Pinpoint the cell where the given text exists, returning its [x, y] midpoint coordinate. 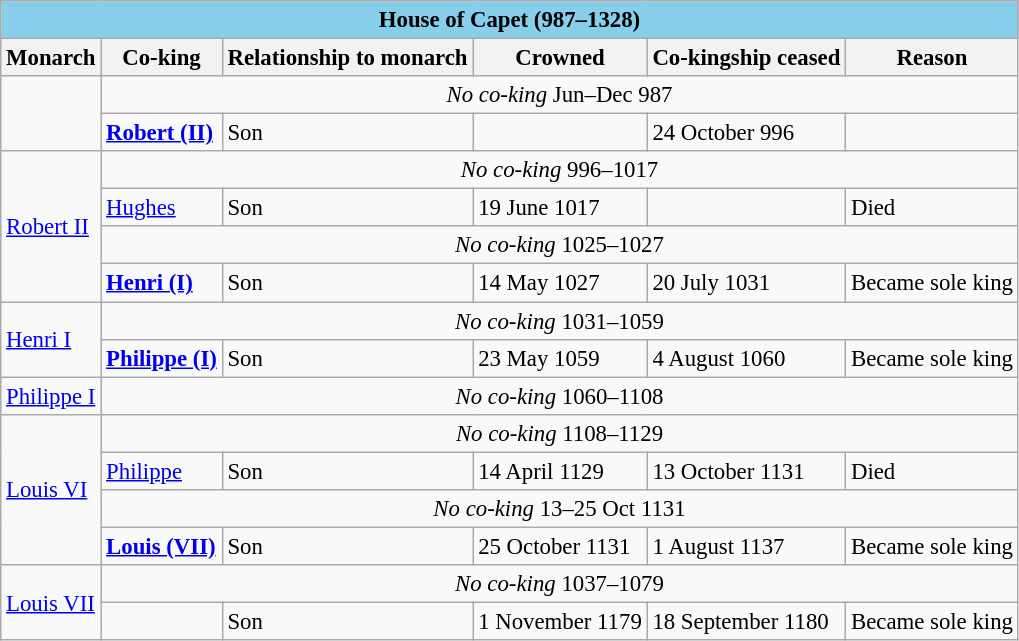
No co-king 1031–1059 [560, 321]
No co-king 996–1017 [560, 170]
25 October 1131 [560, 546]
Louis VI [51, 489]
4 August 1060 [746, 358]
Reason [932, 58]
1 August 1137 [746, 546]
14 April 1129 [560, 471]
14 May 1027 [560, 283]
Relationship to monarch [348, 58]
13 October 1131 [746, 471]
Hughes [162, 208]
Co-kingship ceased [746, 58]
24 October 996 [746, 133]
No co-king 1060–1108 [560, 396]
No co-king 13–25 Oct 1131 [560, 509]
19 June 1017 [560, 208]
Crowned [560, 58]
1 November 1179 [560, 621]
Philippe [162, 471]
Robert II [51, 226]
Co-king [162, 58]
House of Capet (987–1328) [510, 20]
Philippe I [51, 396]
Louis VII [51, 602]
20 July 1031 [746, 283]
Monarch [51, 58]
Henri I [51, 340]
No co-king 1037–1079 [560, 584]
23 May 1059 [560, 358]
Philippe (I) [162, 358]
No co-king 1108–1129 [560, 433]
Robert (II) [162, 133]
Louis (VII) [162, 546]
Henri (I) [162, 283]
18 September 1180 [746, 621]
No co-king Jun–Dec 987 [560, 95]
No co-king 1025–1027 [560, 245]
